Determine the (x, y) coordinate at the center of the cell enclosing the given text.  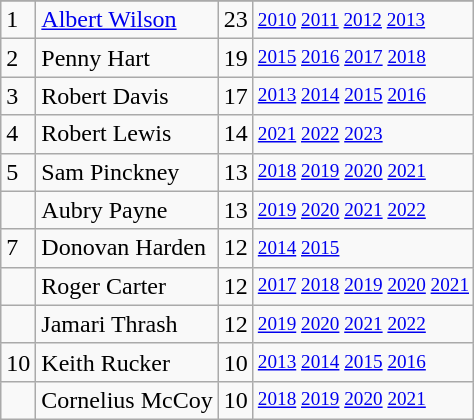
Aubry Payne (127, 210)
Jamari Thrash (127, 324)
5 (18, 172)
2014 2015 (363, 248)
2 (18, 58)
2017 2018 2019 2020 2021 (363, 286)
23 (236, 20)
Robert Davis (127, 96)
Cornelius McCoy (127, 400)
14 (236, 134)
2021 2022 2023 (363, 134)
7 (18, 248)
Roger Carter (127, 286)
19 (236, 58)
2015 2016 2017 2018 (363, 58)
Keith Rucker (127, 362)
Robert Lewis (127, 134)
17 (236, 96)
1 (18, 20)
Sam Pinckney (127, 172)
3 (18, 96)
4 (18, 134)
Donovan Harden (127, 248)
2010 2011 2012 2013 (363, 20)
Penny Hart (127, 58)
Albert Wilson (127, 20)
